Pinpoint the cell where the given text exists, returning its [X, Y] midpoint coordinate. 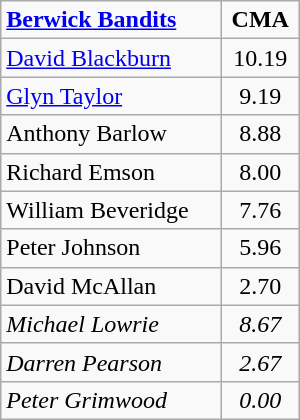
8.67 [260, 324]
CMA [260, 20]
David McAllan [111, 286]
Michael Lowrie [111, 324]
Richard Emson [111, 172]
10.19 [260, 58]
7.76 [260, 210]
2.70 [260, 286]
Glyn Taylor [111, 96]
Darren Pearson [111, 362]
5.96 [260, 248]
9.19 [260, 96]
Peter Johnson [111, 248]
2.67 [260, 362]
0.00 [260, 400]
David Blackburn [111, 58]
Peter Grimwood [111, 400]
8.00 [260, 172]
William Beveridge [111, 210]
Berwick Bandits [111, 20]
8.88 [260, 134]
Anthony Barlow [111, 134]
